Detect which cell encompasses the target text, then output its [X, Y] center coordinate. 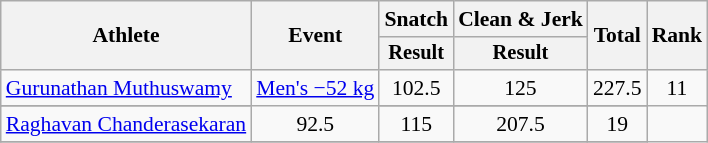
92.5 [315, 124]
207.5 [520, 124]
Total [618, 36]
Men's −52 kg [315, 88]
Snatch [416, 19]
Event [315, 36]
Rank [678, 36]
115 [416, 124]
19 [618, 124]
Raghavan Chanderasekaran [126, 124]
Clean & Jerk [520, 19]
102.5 [416, 88]
227.5 [618, 88]
11 [678, 88]
125 [520, 88]
Gurunathan Muthuswamy [126, 88]
Athlete [126, 36]
